Scan for the cell matching the given text and deliver its [X, Y] coordinate at center. 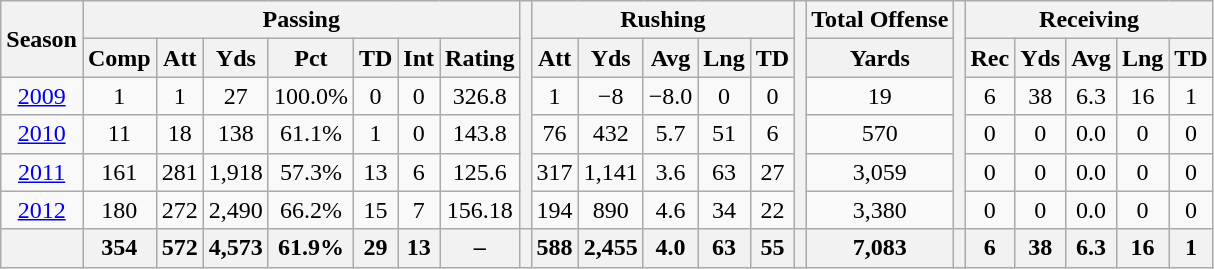
317 [554, 172]
3,380 [880, 210]
−8.0 [670, 96]
2,490 [236, 210]
Rec [990, 58]
890 [610, 210]
2011 [42, 172]
143.8 [480, 134]
588 [554, 248]
55 [772, 248]
Comp [119, 58]
Int [419, 58]
61.9% [310, 248]
572 [180, 248]
326.8 [480, 96]
1,141 [610, 172]
29 [375, 248]
Rushing [663, 20]
432 [610, 134]
Total Offense [880, 20]
2009 [42, 96]
2012 [42, 210]
1,918 [236, 172]
570 [880, 134]
180 [119, 210]
Receiving [1089, 20]
125.6 [480, 172]
156.18 [480, 210]
3,059 [880, 172]
11 [119, 134]
18 [180, 134]
5.7 [670, 134]
100.0% [310, 96]
161 [119, 172]
19 [880, 96]
281 [180, 172]
4,573 [236, 248]
354 [119, 248]
66.2% [310, 210]
3.6 [670, 172]
51 [724, 134]
194 [554, 210]
61.1% [310, 134]
7 [419, 210]
34 [724, 210]
138 [236, 134]
57.3% [310, 172]
22 [772, 210]
2,455 [610, 248]
4.6 [670, 210]
15 [375, 210]
76 [554, 134]
272 [180, 210]
7,083 [880, 248]
2010 [42, 134]
Passing [300, 20]
−8 [610, 96]
4.0 [670, 248]
– [480, 248]
Yards [880, 58]
Rating [480, 58]
Pct [310, 58]
Season [42, 39]
